Provide the (x, y) coordinate of the cell's center where the given text is located.  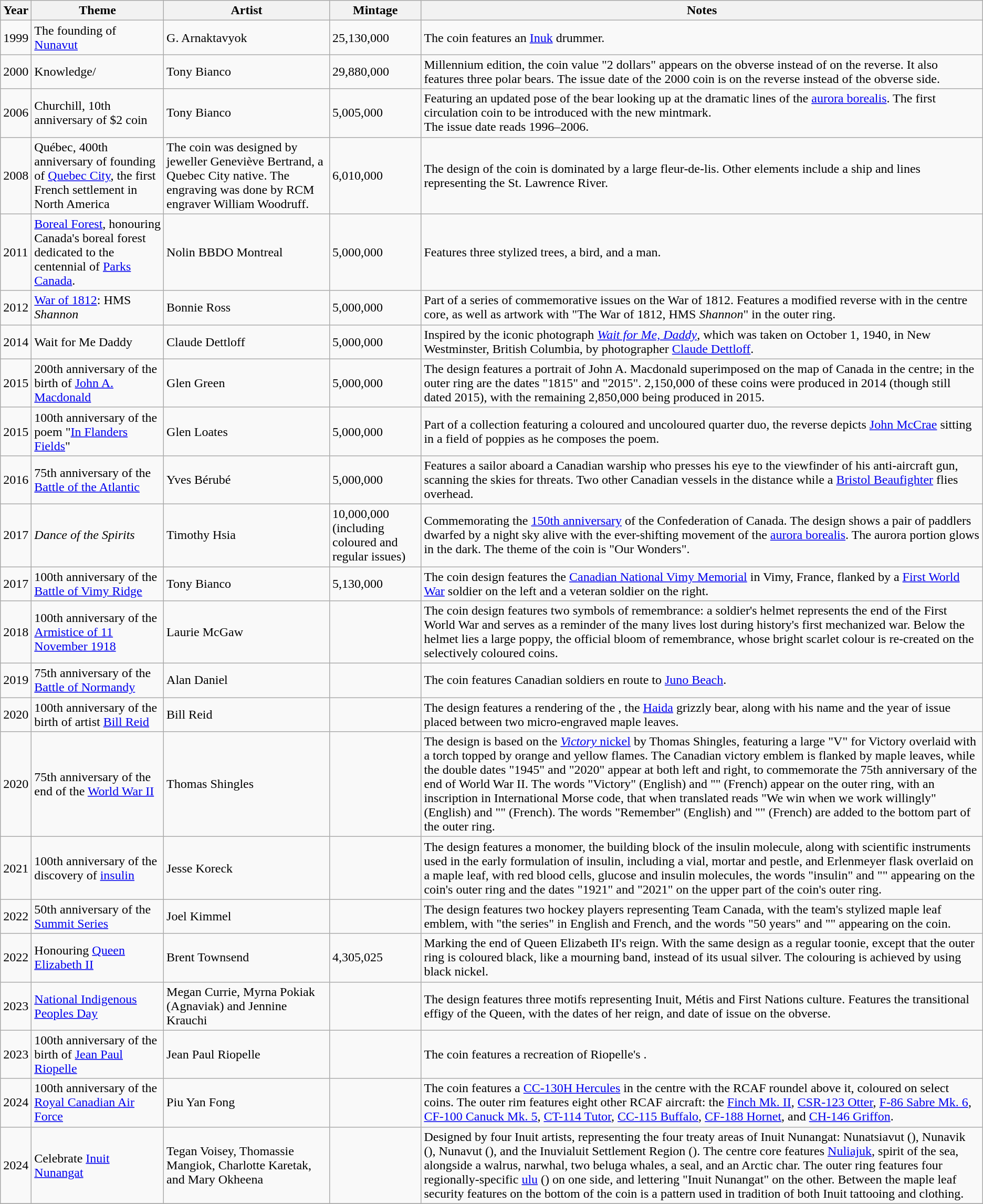
2000 (16, 71)
Glen Loates (247, 431)
Tegan Voisey, Thomassie Mangiok, Charlotte Karetak, and Mary Okheena (247, 1165)
29,880,000 (375, 71)
Bonnie Ross (247, 308)
75th anniversary of the Battle of Normandy (98, 681)
100th anniversary of the Royal Canadian Air Force (98, 1103)
2016 (16, 480)
10,000,000 (including coloured and regular issues) (375, 535)
Claude Dettloff (247, 341)
Megan Currie, Myrna Pokiak (Agnaviak) and Jennine Krauchi (247, 1006)
Knowledge/ (98, 71)
1999 (16, 38)
Notes (702, 11)
The coin features a recreation of Riopelle's . (702, 1054)
2018 (16, 632)
5,005,000 (375, 113)
Joel Kimmel (247, 916)
The coin features an Inuk drummer. (702, 38)
The founding of Nunavut (98, 38)
The design of the coin is dominated by a large fleur-de-lis. Other elements include a ship and lines representing the St. Lawrence River. (702, 175)
Glen Green (247, 383)
Jesse Koreck (247, 868)
Québec, 400th anniversary of founding of Quebec City, the first French settlement in North America (98, 175)
100th anniversary of the poem "In Flanders Fields" (98, 431)
75th anniversary of the Battle of the Atlantic (98, 480)
200th anniversary of the birth of John A. Macdonald (98, 383)
2012 (16, 308)
2021 (16, 868)
The coin features Canadian soldiers en route to Juno Beach. (702, 681)
Celebrate Inuit Nunangat (98, 1165)
2019 (16, 681)
Laurie McGaw (247, 632)
G. Arnaktavyok (247, 38)
Churchill, 10th anniversary of $2 coin (98, 113)
25,130,000 (375, 38)
6,010,000 (375, 175)
75th anniversary of the end of the World War II (98, 784)
Wait for Me Daddy (98, 341)
Brent Townsend (247, 958)
Yves Bérubé (247, 480)
50th anniversary of the Summit Series (98, 916)
5,130,000 (375, 583)
War of 1812: HMS Shannon (98, 308)
Alan Daniel (247, 681)
Nolin BBDO Montreal (247, 252)
2006 (16, 113)
100th anniversary of the discovery of insulin (98, 868)
100th anniversary of the Battle of Vimy Ridge (98, 583)
Artist (247, 11)
Boreal Forest, honouring Canada's boreal forest dedicated to the centennial of Parks Canada. (98, 252)
Theme (98, 11)
Honouring Queen Elizabeth II (98, 958)
4,305,025 (375, 958)
Piu Yan Fong (247, 1103)
Bill Reid (247, 714)
2011 (16, 252)
2008 (16, 175)
100th anniversary of the birth of artist Bill Reid (98, 714)
Year (16, 11)
2014 (16, 341)
100th anniversary of the Armistice of 11 November 1918 (98, 632)
Dance of the Spirits (98, 535)
Mintage (375, 11)
Timothy Hsia (247, 535)
100th anniversary of the birth of Jean Paul Riopelle (98, 1054)
The coin was designed by jeweller Geneviève Bertrand, a Quebec City native. The engraving was done by RCM engraver William Woodruff. (247, 175)
Features three stylized trees, a bird, and a man. (702, 252)
Thomas Shingles (247, 784)
Jean Paul Riopelle (247, 1054)
National Indigenous Peoples Day (98, 1006)
